Output the (X, Y) coordinate of the center of the cell containing the given text.  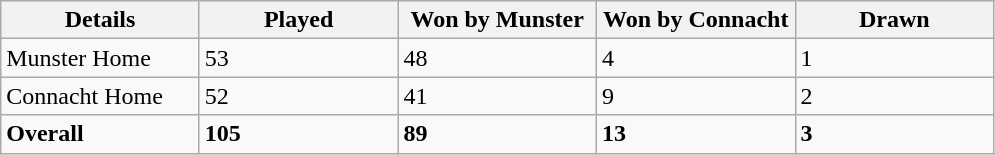
Overall (100, 134)
9 (696, 96)
53 (298, 58)
3 (894, 134)
Played (298, 20)
Drawn (894, 20)
2 (894, 96)
1 (894, 58)
Won by Connacht (696, 20)
52 (298, 96)
89 (498, 134)
Connacht Home (100, 96)
41 (498, 96)
13 (696, 134)
105 (298, 134)
Won by Munster (498, 20)
Munster Home (100, 58)
4 (696, 58)
48 (498, 58)
Details (100, 20)
